Search for the cell housing the specified text and yield its (x, y) center coordinate. 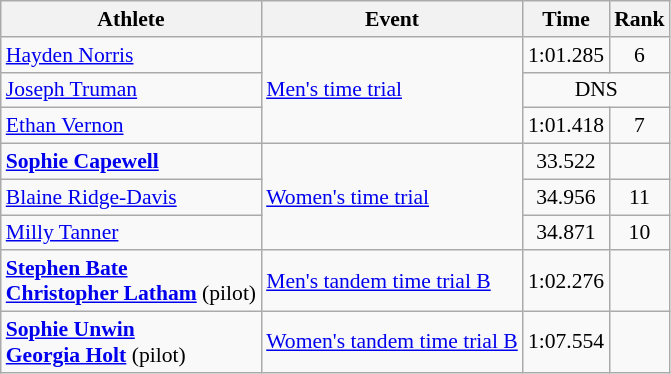
Sophie Capewell (131, 162)
Women's tandem time trial B (392, 342)
1:01.418 (566, 126)
Men's tandem time trial B (392, 282)
Event (392, 19)
Rank (640, 19)
Athlete (131, 19)
Sophie UnwinGeorgia Holt (pilot) (131, 342)
34.871 (566, 233)
Blaine Ridge-Davis (131, 197)
Ethan Vernon (131, 126)
Stephen BateChristopher Latham (pilot) (131, 282)
Women's time trial (392, 198)
Hayden Norris (131, 55)
Joseph Truman (131, 90)
7 (640, 126)
Men's time trial (392, 90)
1:01.285 (566, 55)
10 (640, 233)
DNS (596, 90)
1:07.554 (566, 342)
Time (566, 19)
33.522 (566, 162)
Milly Tanner (131, 233)
11 (640, 197)
6 (640, 55)
34.956 (566, 197)
1:02.276 (566, 282)
